Extract the (x, y) coordinate from the center of the cell holding the provided text.  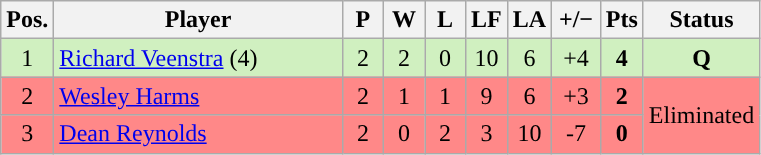
Q (701, 58)
Pts (622, 20)
LF (487, 20)
L (444, 20)
Eliminated (701, 115)
Dean Reynolds (198, 134)
Wesley Harms (198, 96)
W (404, 20)
+4 (576, 58)
-7 (576, 134)
Richard Veenstra (4) (198, 58)
Status (701, 20)
+/− (576, 20)
9 (487, 96)
Player (198, 20)
LA (529, 20)
+3 (576, 96)
4 (622, 58)
Pos. (28, 20)
P (362, 20)
